Pinpoint the cell where the given text exists, returning its [x, y] midpoint coordinate. 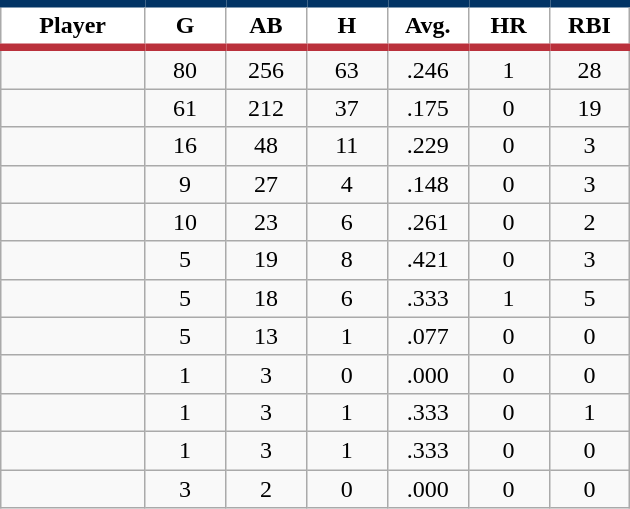
23 [266, 222]
16 [186, 146]
H [346, 26]
8 [346, 260]
.148 [428, 184]
37 [346, 108]
13 [266, 336]
.229 [428, 146]
G [186, 26]
63 [346, 68]
Avg. [428, 26]
256 [266, 68]
212 [266, 108]
Player [73, 26]
AB [266, 26]
4 [346, 184]
10 [186, 222]
27 [266, 184]
.421 [428, 260]
61 [186, 108]
.077 [428, 336]
11 [346, 146]
.175 [428, 108]
RBI [590, 26]
HR [508, 26]
48 [266, 146]
28 [590, 68]
.261 [428, 222]
80 [186, 68]
9 [186, 184]
18 [266, 298]
.246 [428, 68]
